Identify which cell holds the provided text, then report its [X, Y] central coordinate. 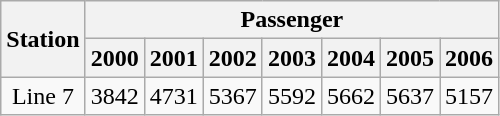
2006 [470, 58]
2002 [232, 58]
2000 [114, 58]
5637 [410, 96]
2005 [410, 58]
5592 [292, 96]
Line 7 [43, 96]
5157 [470, 96]
5662 [350, 96]
3842 [114, 96]
2001 [174, 58]
4731 [174, 96]
Station [43, 39]
Passenger [292, 20]
2004 [350, 58]
2003 [292, 58]
5367 [232, 96]
